For the text-containing cell, return its midpoint in [x, y] coordinate format. 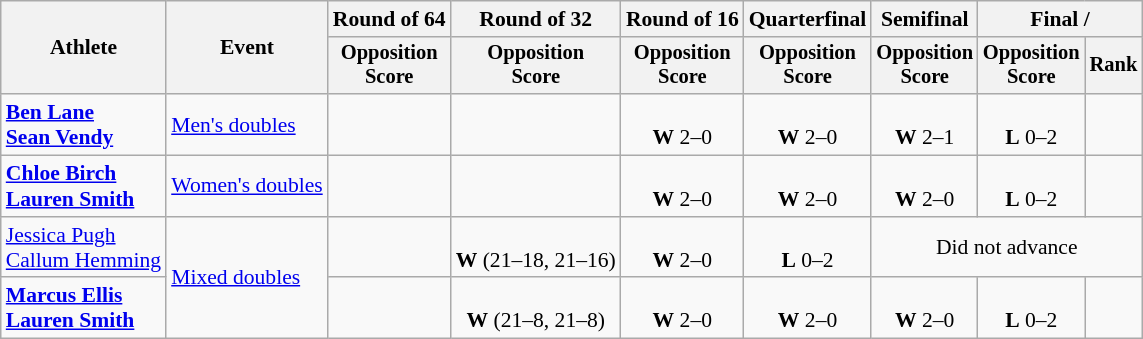
Event [247, 48]
Round of 32 [536, 19]
W (21–18, 21–16) [536, 248]
Semifinal [924, 19]
W (21–8, 21–8) [536, 308]
Marcus EllisLauren Smith [84, 308]
Round of 16 [682, 19]
Mixed doubles [247, 278]
Final / [1060, 19]
Jessica PughCallum Hemming [84, 248]
Did not advance [1006, 248]
Men's doubles [247, 124]
Women's doubles [247, 186]
Chloe BirchLauren Smith [84, 186]
Rank [1114, 66]
Ben LaneSean Vendy [84, 124]
Athlete [84, 48]
W 2–1 [924, 124]
Quarterfinal [808, 19]
Round of 64 [390, 19]
